Pinpoint the cell where the given text exists, returning its [x, y] midpoint coordinate. 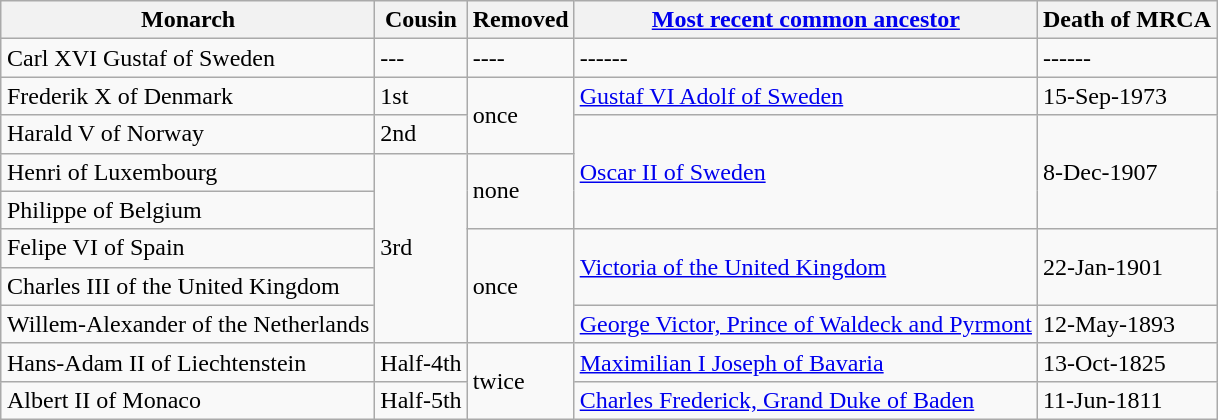
13-Oct-1825 [1126, 362]
Monarch [188, 20]
Most recent common ancestor [806, 20]
Henri of Luxembourg [188, 172]
12-May-1893 [1126, 324]
Half-5th [421, 400]
Charles Frederick, Grand Duke of Baden [806, 400]
Albert II of Monaco [188, 400]
Death of MRCA [1126, 20]
Carl XVI Gustaf of Sweden [188, 58]
Cousin [421, 20]
Removed [520, 20]
Oscar II of Sweden [806, 172]
11-Jun-1811 [1126, 400]
Maximilian I Joseph of Bavaria [806, 362]
Willem-Alexander of the Netherlands [188, 324]
Hans-Adam II of Liechtenstein [188, 362]
Half-4th [421, 362]
Charles III of the United Kingdom [188, 286]
Philippe of Belgium [188, 210]
Victoria of the United Kingdom [806, 267]
3rd [421, 248]
1st [421, 96]
15-Sep-1973 [1126, 96]
George Victor, Prince of Waldeck and Pyrmont [806, 324]
Gustaf VI Adolf of Sweden [806, 96]
Felipe VI of Spain [188, 248]
22-Jan-1901 [1126, 267]
8-Dec-1907 [1126, 172]
2nd [421, 134]
Frederik X of Denmark [188, 96]
---- [520, 58]
none [520, 191]
Harald V of Norway [188, 134]
twice [520, 381]
--- [421, 58]
